Locate the cell with the specified text and output its (x, y) center coordinate. 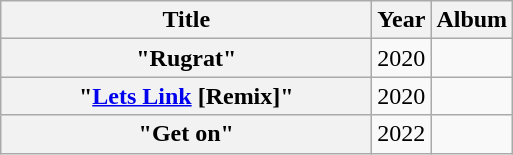
Year (402, 20)
Album (472, 20)
"Rugrat" (186, 58)
"Lets Link [Remix]" (186, 96)
"Get on" (186, 134)
2022 (402, 134)
Title (186, 20)
